Find where the given text appears and provide that cell's center as (X, Y) coordinate. 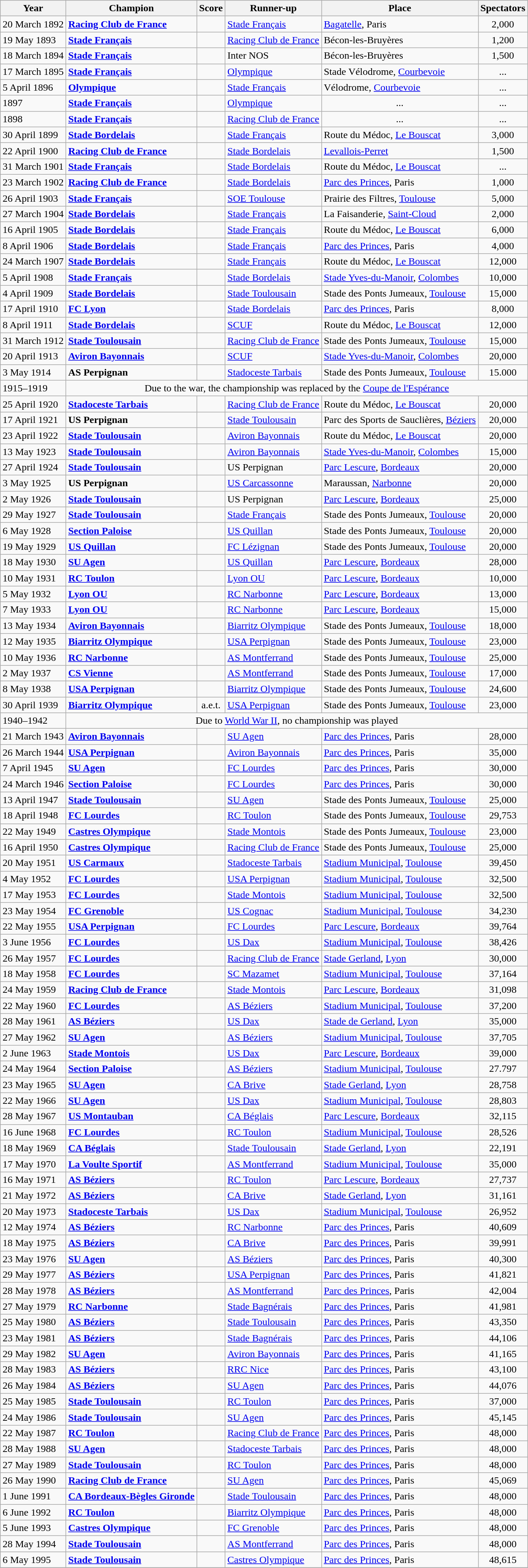
Runner-up (273, 8)
29,753 (503, 816)
US Carmaux (131, 863)
17 May 1970 (33, 1164)
26 May 1984 (33, 1385)
1,200 (503, 40)
41,821 (503, 1275)
22 May 1955 (33, 926)
Champion (131, 8)
2 May 1937 (33, 673)
Due to the war, the championship was replaced by the Coupe de l'Espérance (297, 388)
5 April 1908 (33, 277)
25 May 1985 (33, 1401)
13 May 1923 (33, 451)
3 June 1956 (33, 942)
16 April 1905 (33, 230)
6 May 1928 (33, 531)
7 April 1945 (33, 768)
26 May 1990 (33, 1481)
10 May 1936 (33, 657)
3 May 1914 (33, 372)
13,000 (503, 594)
29 May 1927 (33, 515)
17 April 1910 (33, 309)
22 April 1900 (33, 151)
31,098 (503, 990)
Levallois-Perret (400, 151)
Parc des Sports de Sauclières, Béziers (400, 420)
23 May 1981 (33, 1338)
27 May 1962 (33, 1037)
25 May 1980 (33, 1322)
8 May 1938 (33, 689)
18 April 1948 (33, 816)
Spectators (503, 8)
21 May 1972 (33, 1195)
26 April 1903 (33, 198)
20 March 1892 (33, 24)
Bagatelle, Paris (400, 24)
18 May 1958 (33, 974)
18 May 1930 (33, 562)
Prairie des Filtres, Toulouse (400, 198)
17 May 1953 (33, 895)
US Cognac (273, 910)
Stade de Gerland, Lyon (400, 1021)
22 May 1960 (33, 1006)
3,000 (503, 135)
27.797 (503, 1069)
20 April 1913 (33, 356)
28 May 1961 (33, 1021)
22 May 1949 (33, 831)
24 March 1907 (33, 262)
5 June 1993 (33, 1528)
4 May 1952 (33, 879)
23 May 1976 (33, 1259)
6 June 1992 (33, 1512)
26 March 1944 (33, 752)
18 May 1969 (33, 1148)
24 May 1964 (33, 1069)
FC Lyon (131, 309)
US Carcassonne (273, 483)
20 May 1973 (33, 1212)
24 March 1946 (33, 784)
23 March 1902 (33, 182)
40,609 (503, 1227)
17 April 1921 (33, 420)
13 April 1947 (33, 800)
1 June 1991 (33, 1496)
1898 (33, 119)
38,426 (503, 942)
SC Mazamet (273, 974)
8 April 1906 (33, 246)
24 May 1986 (33, 1417)
30 April 1899 (33, 135)
5,000 (503, 198)
39,764 (503, 926)
2 June 1963 (33, 1053)
12 May 1935 (33, 641)
Score (211, 8)
Year (33, 8)
25 April 1920 (33, 404)
7 May 1933 (33, 610)
27 May 1979 (33, 1306)
6 May 1995 (33, 1560)
CA Bordeaux-Bègles Gironde (131, 1496)
US Montauban (131, 1116)
Inter NOS (273, 56)
27,737 (503, 1180)
18 May 1975 (33, 1243)
41,981 (503, 1306)
37,000 (503, 1401)
37,164 (503, 974)
3 May 1925 (33, 483)
31 March 1901 (33, 166)
CS Vienne (131, 673)
26,952 (503, 1212)
43,100 (503, 1370)
a.e.t. (211, 705)
44,106 (503, 1338)
45,069 (503, 1481)
Maraussan, Narbonne (400, 483)
AS Perpignan (131, 372)
18 March 1894 (33, 56)
17,000 (503, 673)
FC Lézignan (273, 547)
1,000 (503, 182)
8 April 1911 (33, 325)
1897 (33, 103)
40,300 (503, 1259)
RRC Nice (273, 1370)
13 May 1934 (33, 626)
28 May 1994 (33, 1544)
4 April 1909 (33, 293)
28 May 1978 (33, 1291)
La Faisanderie, Saint-Cloud (400, 214)
48,615 (503, 1560)
2 May 1926 (33, 499)
28,526 (503, 1132)
1940–1942 (33, 721)
29 May 1982 (33, 1354)
37,200 (503, 1006)
La Voulte Sportif (131, 1164)
20 May 1951 (33, 863)
37,705 (503, 1037)
27 May 1989 (33, 1464)
42,004 (503, 1291)
28 May 1988 (33, 1449)
31 March 1912 (33, 341)
5 May 1932 (33, 594)
5 April 1896 (33, 87)
10 May 1931 (33, 578)
22,191 (503, 1148)
15.000 (503, 372)
28,803 (503, 1101)
4,000 (503, 246)
16 April 1950 (33, 847)
41,165 (503, 1354)
31,161 (503, 1195)
45,145 (503, 1417)
44,076 (503, 1385)
Vélodrome, Courbevoie (400, 87)
Stade Vélodrome, Courbevoie (400, 72)
29 May 1977 (33, 1275)
Due to World War II, no championship was played (297, 721)
39,000 (503, 1053)
23 April 1922 (33, 435)
8,000 (503, 309)
17 March 1895 (33, 72)
6,000 (503, 230)
28,758 (503, 1085)
21 March 1943 (33, 737)
27 March 1904 (33, 214)
24 May 1959 (33, 990)
1915–1919 (33, 388)
43,350 (503, 1322)
22 May 1966 (33, 1101)
18,000 (503, 626)
24,600 (503, 689)
16 June 1968 (33, 1132)
SOE Toulouse (273, 198)
16 May 1971 (33, 1180)
34,230 (503, 910)
26 May 1957 (33, 958)
19 May 1893 (33, 40)
28 May 1983 (33, 1370)
23 May 1965 (33, 1085)
27 April 1924 (33, 467)
32,115 (503, 1116)
30 April 1939 (33, 705)
12 May 1974 (33, 1227)
39,991 (503, 1243)
22 May 1987 (33, 1433)
28 May 1967 (33, 1116)
23 May 1954 (33, 910)
Place (400, 8)
19 May 1929 (33, 547)
39,450 (503, 863)
